Output the [X, Y] coordinate of the center of the cell containing the given text.  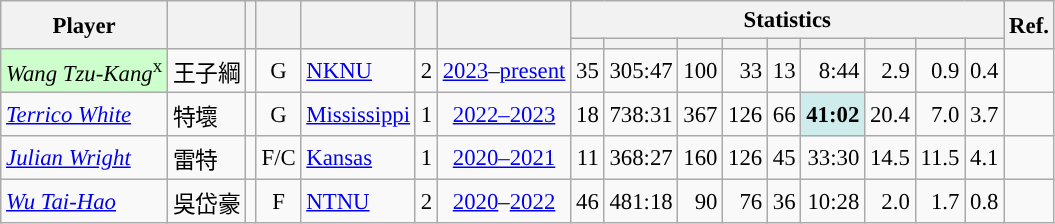
Ref. [1029, 25]
90 [700, 202]
2022–2023 [504, 115]
F/C [278, 158]
367 [700, 115]
481:18 [641, 202]
20.4 [890, 115]
100 [700, 71]
王子綱 [206, 71]
14.5 [890, 158]
11 [588, 158]
3.7 [984, 115]
76 [746, 202]
738:31 [641, 115]
0.4 [984, 71]
NTNU [358, 202]
0.9 [940, 71]
Wu Tai-Hao [84, 202]
2020–2022 [504, 202]
7.0 [940, 115]
2023–present [504, 71]
雷特 [206, 158]
Player [84, 25]
18 [588, 115]
41:02 [833, 115]
66 [784, 115]
2.9 [890, 71]
Julian Wright [84, 158]
8:44 [833, 71]
160 [700, 158]
33:30 [833, 158]
11.5 [940, 158]
10:28 [833, 202]
2.0 [890, 202]
2020–2021 [504, 158]
36 [784, 202]
13 [784, 71]
Wang Tzu-Kangx [84, 71]
368:27 [641, 158]
特壞 [206, 115]
Statistics [788, 20]
45 [784, 158]
4.1 [984, 158]
F [278, 202]
Kansas [358, 158]
吳岱豪 [206, 202]
Mississippi [358, 115]
Terrico White [84, 115]
1.7 [940, 202]
305:47 [641, 71]
46 [588, 202]
NKNU [358, 71]
35 [588, 71]
33 [746, 71]
0.8 [984, 202]
